Output the (x, y) coordinate of the center of the cell containing the given text.  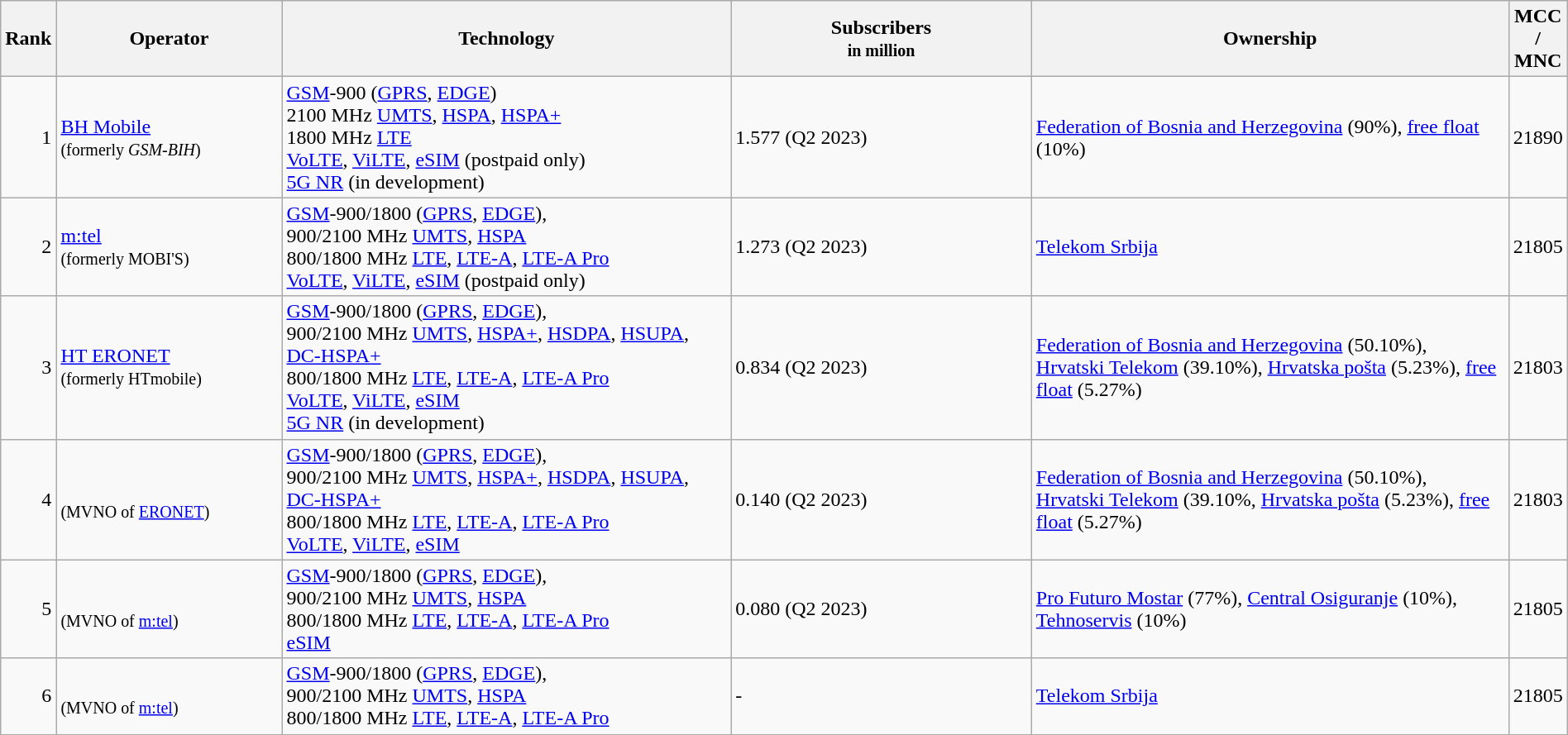
MCC / MNC (1538, 39)
GSM-900/1800 (GPRS, EDGE), 900/2100 MHz UMTS, HSPA+, HSDPA, HSUPA, DC-HSPA+800/1800 MHz LTE, LTE-A, LTE-A ProVoLTE, ViLTE, eSIM (506, 499)
1 (28, 137)
(MVNO of ERONET) (169, 499)
Rank (28, 39)
Technology (506, 39)
m:tel(formerly MOBI'S) (169, 246)
4 (28, 499)
1.577 (Q2 2023) (882, 137)
Federation of Bosnia and Herzegovina (90%), free float (10%) (1270, 137)
Operator (169, 39)
HT ERONET(formerly HTmobile) (169, 367)
BH Mobile(formerly GSM-BIH) (169, 137)
21890 (1538, 137)
5 (28, 609)
GSM-900/1800 (GPRS, EDGE), 900/2100 MHz UMTS, HSPA800/1800 MHz LTE, LTE-A, LTE-A ProeSIM (506, 609)
GSM-900/1800 (GPRS, EDGE), 900/2100 MHz UMTS, HSPA800/1800 MHz LTE, LTE-A, LTE-A ProVoLTE, ViLTE, eSIM (postpaid only) (506, 246)
GSM-900/1800 (GPRS, EDGE), 900/2100 MHz UMTS, HSPA800/1800 MHz LTE, LTE-A, LTE-A Pro (506, 696)
Subscribers in million (882, 39)
Pro Futuro Mostar (77%), Central Osiguranje (10%), Tehnoservis (10%) (1270, 609)
GSM-900 (GPRS, EDGE) 2100 MHz UMTS, HSPA, HSPA+1800 MHz LTEVoLTE, ViLTE, eSIM (postpaid only)5G NR (in development) (506, 137)
0.834 (Q2 2023) (882, 367)
1.273 (Q2 2023) (882, 246)
0.140 (Q2 2023) (882, 499)
Ownership (1270, 39)
- (882, 696)
GSM-900/1800 (GPRS, EDGE), 900/2100 MHz UMTS, HSPA+, HSDPA, HSUPA, DC-HSPA+800/1800 MHz LTE, LTE-A, LTE-A ProVoLTE, ViLTE, eSIM5G NR (in development) (506, 367)
Federation of Bosnia and Herzegovina (50.10%),Hrvatski Telekom (39.10%), Hrvatska pošta (5.23%), free float (5.27%) (1270, 367)
2 (28, 246)
0.080 (Q2 2023) (882, 609)
Federation of Bosnia and Herzegovina (50.10%),Hrvatski Telekom (39.10%, Hrvatska pošta (5.23%), free float (5.27%) (1270, 499)
6 (28, 696)
3 (28, 367)
